Provide the (X, Y) coordinate of the cell's center where the given text is located.  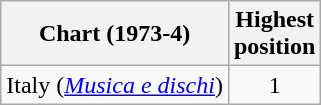
Highestposition (274, 34)
1 (274, 85)
Chart (1973-4) (115, 34)
Italy (Musica e dischi) (115, 85)
